Scan for the cell matching the given text and deliver its (x, y) coordinate at center. 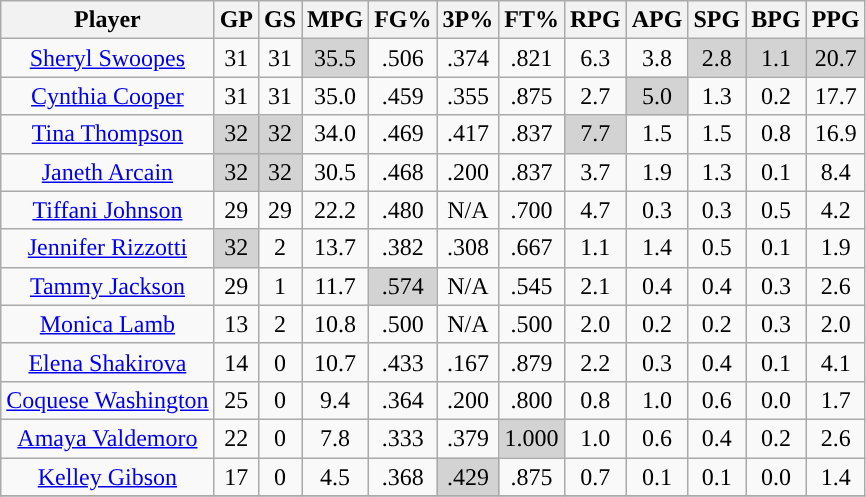
.429 (468, 477)
RPG (595, 20)
10.8 (336, 324)
6.3 (595, 58)
35.0 (336, 96)
Tammy Jackson (108, 286)
BPG (776, 20)
3.8 (657, 58)
FG% (403, 20)
Jennifer Rizzotti (108, 248)
.417 (468, 134)
22.2 (336, 210)
.821 (532, 58)
.480 (403, 210)
.574 (403, 286)
.379 (468, 438)
.368 (403, 477)
1 (280, 286)
2.7 (595, 96)
2.1 (595, 286)
30.5 (336, 172)
Tina Thompson (108, 134)
.469 (403, 134)
.879 (532, 362)
GS (280, 20)
.800 (532, 400)
FT% (532, 20)
8.4 (836, 172)
34.0 (336, 134)
.506 (403, 58)
.364 (403, 400)
10.7 (336, 362)
7.7 (595, 134)
.308 (468, 248)
PPG (836, 20)
.333 (403, 438)
Sheryl Swoopes (108, 58)
.355 (468, 96)
13 (236, 324)
.700 (532, 210)
16.9 (836, 134)
Player (108, 20)
35.5 (336, 58)
4.5 (336, 477)
4.7 (595, 210)
14 (236, 362)
5.0 (657, 96)
Cynthia Cooper (108, 96)
.459 (403, 96)
4.1 (836, 362)
13.7 (336, 248)
1.000 (532, 438)
.167 (468, 362)
MPG (336, 20)
0.7 (595, 477)
Coquese Washington (108, 400)
11.7 (336, 286)
.433 (403, 362)
7.8 (336, 438)
SPG (717, 20)
9.4 (336, 400)
1.7 (836, 400)
.667 (532, 248)
.382 (403, 248)
2.8 (717, 58)
3.7 (595, 172)
Amaya Valdemoro (108, 438)
Monica Lamb (108, 324)
Kelley Gibson (108, 477)
Janeth Arcain (108, 172)
3P% (468, 20)
4.2 (836, 210)
2.2 (595, 362)
.468 (403, 172)
17.7 (836, 96)
17 (236, 477)
22 (236, 438)
APG (657, 20)
Elena Shakirova (108, 362)
25 (236, 400)
.374 (468, 58)
.545 (532, 286)
20.7 (836, 58)
Tiffani Johnson (108, 210)
GP (236, 20)
